Return the (X, Y) coordinate for the center point of the cell that contains the specified text.  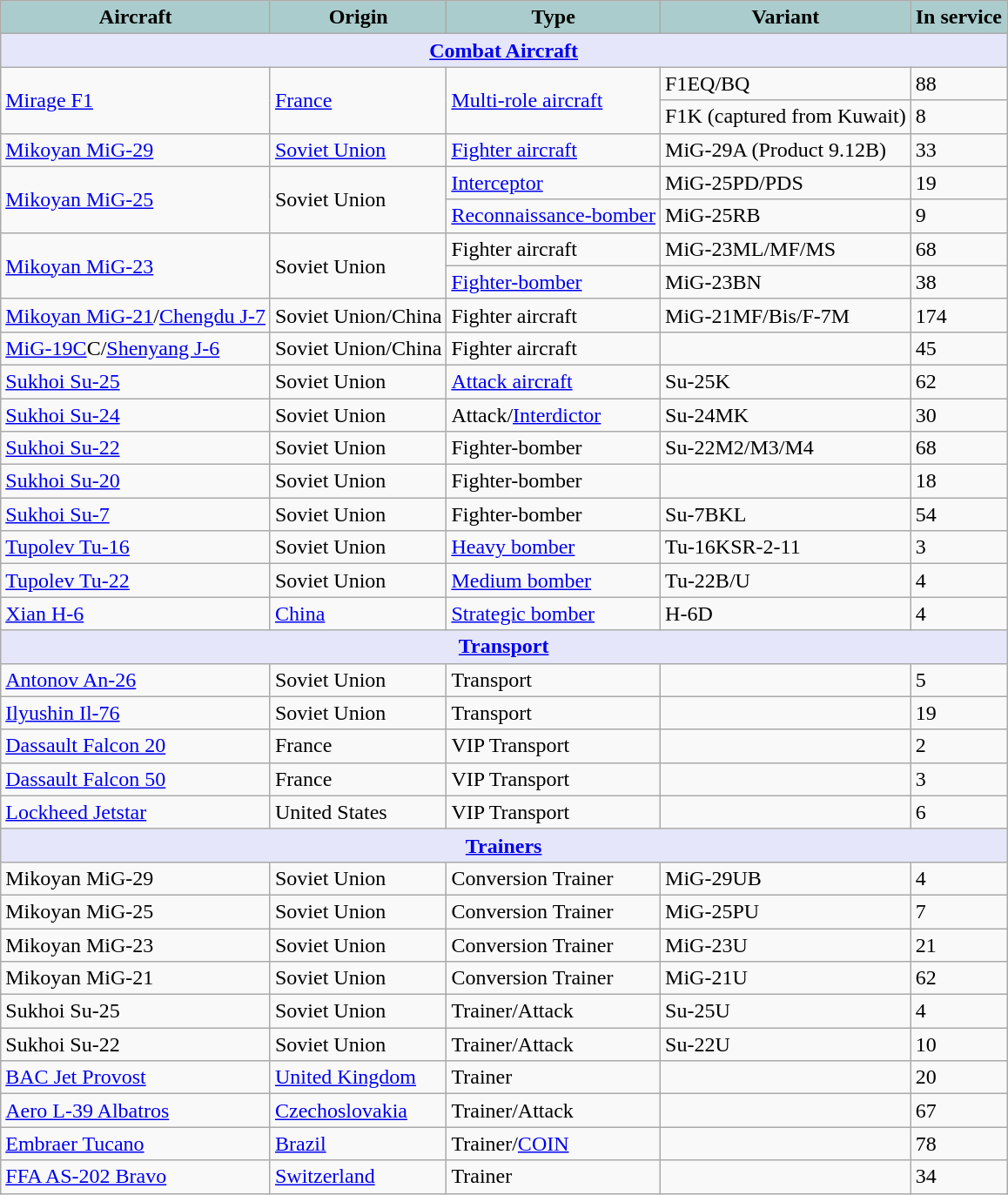
Tu-22B/U (786, 581)
Dassault Falcon 20 (136, 746)
Mirage F1 (136, 100)
Tu-16KSR-2-11 (786, 547)
BAC Jet Provost (136, 1078)
MiG-21MF/Bis/F-7M (786, 315)
Trainer/COIN (554, 1144)
78 (958, 1144)
MiG-29A (Product 9.12B) (786, 150)
7 (958, 911)
20 (958, 1078)
FFA AS-202 Bravo (136, 1177)
Sukhoi Su-24 (136, 415)
In service (958, 17)
Su-25U (786, 1011)
174 (958, 315)
Antonov An-26 (136, 680)
Aircraft (136, 17)
United States (358, 812)
Origin (358, 17)
Reconnaissance-bomber (554, 216)
Sukhoi Su-20 (136, 481)
Trainers (504, 845)
Czechoslovakia (358, 1111)
Mikoyan MiG-21/Chengdu J-7 (136, 315)
Ilyushin Il-76 (136, 713)
88 (958, 84)
9 (958, 216)
Attack aircraft (554, 381)
Medium bomber (554, 581)
MiG-25PU (786, 911)
30 (958, 415)
Heavy bomber (554, 547)
10 (958, 1044)
Multi-role aircraft (554, 100)
67 (958, 1111)
Embraer Tucano (136, 1144)
18 (958, 481)
Mikoyan MiG-21 (136, 978)
33 (958, 150)
2 (958, 746)
Aero L-39 Albatros (136, 1111)
United Kingdom (358, 1078)
MiG-21U (786, 978)
Su-25K (786, 381)
Brazil (358, 1144)
Attack/Interdictor (554, 415)
Su-22U (786, 1044)
H-6D (786, 614)
8 (958, 117)
MiG-25PD/PDS (786, 183)
Sukhoi Su-7 (136, 514)
Variant (786, 17)
54 (958, 514)
MiG-23BN (786, 282)
MiG-29UB (786, 878)
China (358, 614)
Su-7BKL (786, 514)
38 (958, 282)
45 (958, 348)
MiG-25RB (786, 216)
Tupolev Tu-22 (136, 581)
MiG-23U (786, 944)
Type (554, 17)
6 (958, 812)
34 (958, 1177)
Interceptor (554, 183)
MiG-23ML/MF/MS (786, 249)
21 (958, 944)
Lockheed Jetstar (136, 812)
Tupolev Tu-16 (136, 547)
Dassault Falcon 50 (136, 779)
Switzerland (358, 1177)
Su-22M2/M3/M4 (786, 448)
MiG-19CC/Shenyang J-6 (136, 348)
Xian H-6 (136, 614)
F1K (captured from Kuwait) (786, 117)
F1EQ/BQ (786, 84)
Su-24MK (786, 415)
Strategic bomber (554, 614)
5 (958, 680)
Combat Aircraft (504, 50)
